Extract the [x, y] coordinate from the center of the cell holding the provided text.  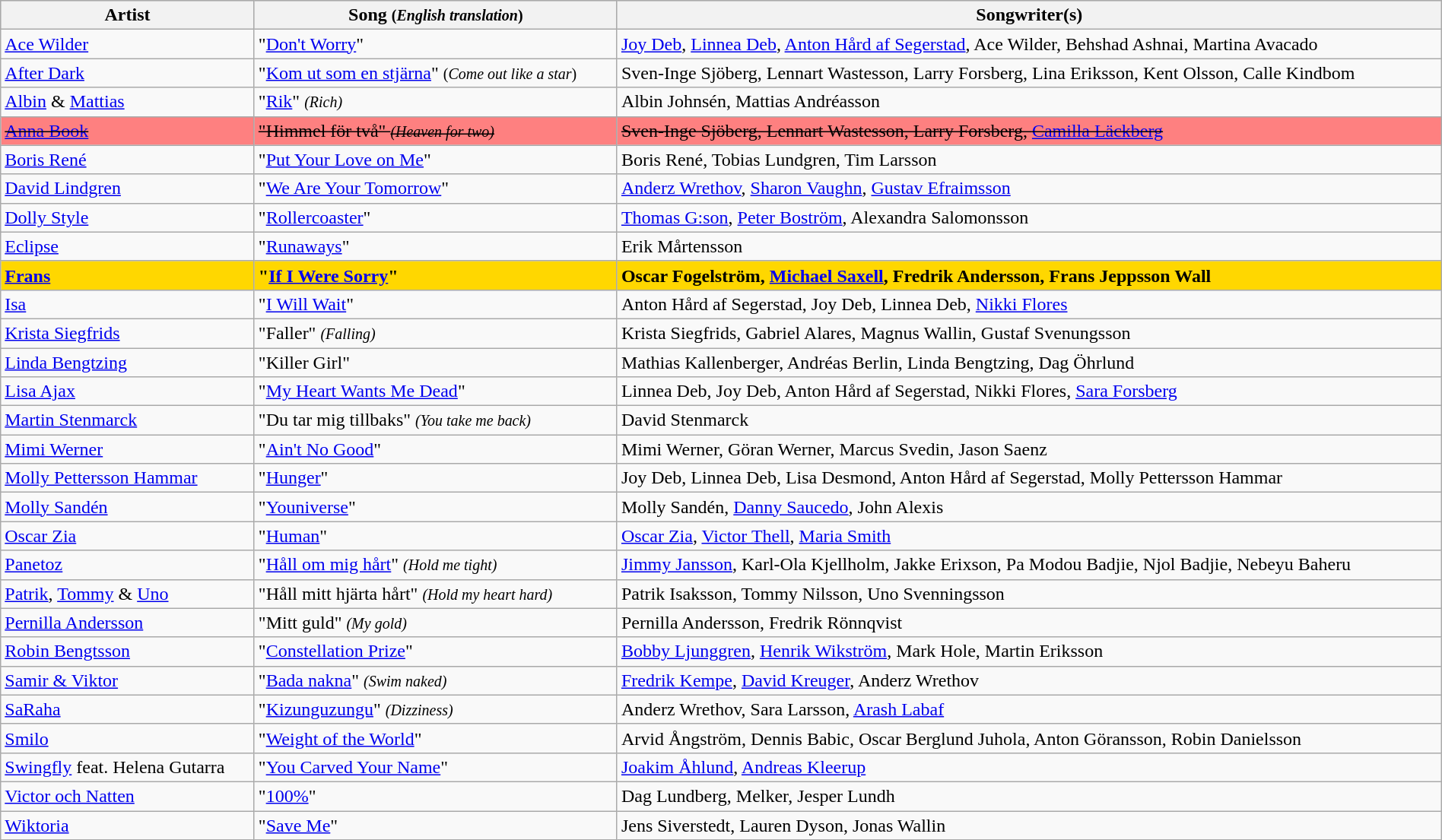
Albin Johnsén, Mattias Andréasson [1029, 102]
Anton Hård af Segerstad, Joy Deb, Linnea Deb, Nikki Flores [1029, 304]
"Don't Worry" [435, 44]
"Rik" (Rich) [435, 102]
"Håll om mig hårt" (Hold me tight) [435, 565]
Oscar Fogelström, Michael Saxell, Fredrik Andersson, Frans Jeppsson Wall [1029, 275]
Patrik Isaksson, Tommy Nilsson, Uno Svenningsson [1029, 594]
Martin Stenmarck [128, 420]
Linda Bengtzing [128, 363]
SaRaha [128, 709]
Anderz Wrethov, Sharon Vaughn, Gustav Efraimsson [1029, 189]
Joy Deb, Linnea Deb, Anton Hård af Segerstad, Ace Wilder, Behshad Ashnai, Martina Avacado [1029, 44]
"Rollercoaster" [435, 217]
Molly Pettersson Hammar [128, 478]
Anna Book [128, 131]
"100%" [435, 796]
Boris René, Tobias Lundgren, Tim Larsson [1029, 160]
Wiktoria [128, 825]
Frans [128, 275]
"My Heart Wants Me Dead" [435, 391]
Joakim Åhlund, Andreas Kleerup [1029, 767]
Mathias Kallenberger, Andréas Berlin, Linda Bengtzing, Dag Öhrlund [1029, 363]
Mimi Werner, Göran Werner, Marcus Svedin, Jason Saenz [1029, 449]
"Håll mitt hjärta hårt" (Hold my heart hard) [435, 594]
"Kizunguzungu" (Dizziness) [435, 709]
Boris René [128, 160]
Dag Lundberg, Melker, Jesper Lundh [1029, 796]
Robin Bengtsson [128, 651]
Pernilla Andersson, Fredrik Rönnqvist [1029, 623]
"Himmel för två" (Heaven for two) [435, 131]
Joy Deb, Linnea Deb, Lisa Desmond, Anton Hård af Segerstad, Molly Pettersson Hammar [1029, 478]
Lisa Ajax [128, 391]
"Runaways" [435, 246]
David Stenmarck [1029, 420]
Ace Wilder [128, 44]
"If I Were Sorry" [435, 275]
"We Are Your Tomorrow" [435, 189]
Molly Sandén [128, 507]
"Save Me" [435, 825]
Isa [128, 304]
"Youniverse" [435, 507]
Thomas G:son, Peter Boström, Alexandra Salomonsson [1029, 217]
Krista Siegfrids, Gabriel Alares, Magnus Wallin, Gustaf Svenungsson [1029, 333]
"Bada nakna" (Swim naked) [435, 680]
Dolly Style [128, 217]
Sven-Inge Sjöberg, Lennart Wastesson, Larry Forsberg, Lina Eriksson, Kent Olsson, Calle Kindbom [1029, 73]
Victor och Natten [128, 796]
Smilo [128, 738]
Arvid Ångström, Dennis Babic, Oscar Berglund Juhola, Anton Göransson, Robin Danielsson [1029, 738]
"Killer Girl" [435, 363]
"Human" [435, 536]
"Du tar mig tillbaks" (You take me back) [435, 420]
"I Will Wait" [435, 304]
"Kom ut som en stjärna" (Come out like a star) [435, 73]
"Hunger" [435, 478]
Bobby Ljunggren, Henrik Wikström, Mark Hole, Martin Eriksson [1029, 651]
Pernilla Andersson [128, 623]
Oscar Zia, Victor Thell, Maria Smith [1029, 536]
Patrik, Tommy & Uno [128, 594]
"Put Your Love on Me" [435, 160]
"Mitt guld" (My gold) [435, 623]
Anderz Wrethov, Sara Larsson, Arash Labaf [1029, 709]
Sven-Inge Sjöberg, Lennart Wastesson, Larry Forsberg, Camilla Läckberg [1029, 131]
Linnea Deb, Joy Deb, Anton Hård af Segerstad, Nikki Flores, Sara Forsberg [1029, 391]
Panetoz [128, 565]
Krista Siegfrids [128, 333]
David Lindgren [128, 189]
Song (English translation) [435, 15]
After Dark [128, 73]
Songwriter(s) [1029, 15]
Jens Siverstedt, Lauren Dyson, Jonas Wallin [1029, 825]
"Constellation Prize" [435, 651]
Jimmy Jansson, Karl-Ola Kjellholm, Jakke Erixson, Pa Modou Badjie, Njol Badjie, Nebeyu Baheru [1029, 565]
Swingfly feat. Helena Gutarra [128, 767]
Erik Mårtensson [1029, 246]
"Ain't No Good" [435, 449]
"Faller" (Falling) [435, 333]
Molly Sandén, Danny Saucedo, John Alexis [1029, 507]
"Weight of the World" [435, 738]
Albin & Mattias [128, 102]
Artist [128, 15]
"You Carved Your Name" [435, 767]
Oscar Zia [128, 536]
Mimi Werner [128, 449]
Eclipse [128, 246]
Samir & Viktor [128, 680]
Fredrik Kempe, David Kreuger, Anderz Wrethov [1029, 680]
